Identify which cell holds the provided text, then report its (X, Y) central coordinate. 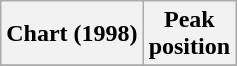
Peakposition (189, 34)
Chart (1998) (72, 34)
